For the text-containing cell, return its midpoint in [x, y] coordinate format. 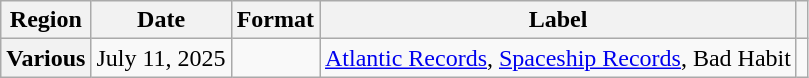
Various [46, 58]
Label [558, 20]
Region [46, 20]
July 11, 2025 [161, 58]
Atlantic Records, Spaceship Records, Bad Habit [558, 58]
Date [161, 20]
Format [275, 20]
